Return the [x, y] coordinate for the center point of the cell that contains the specified text.  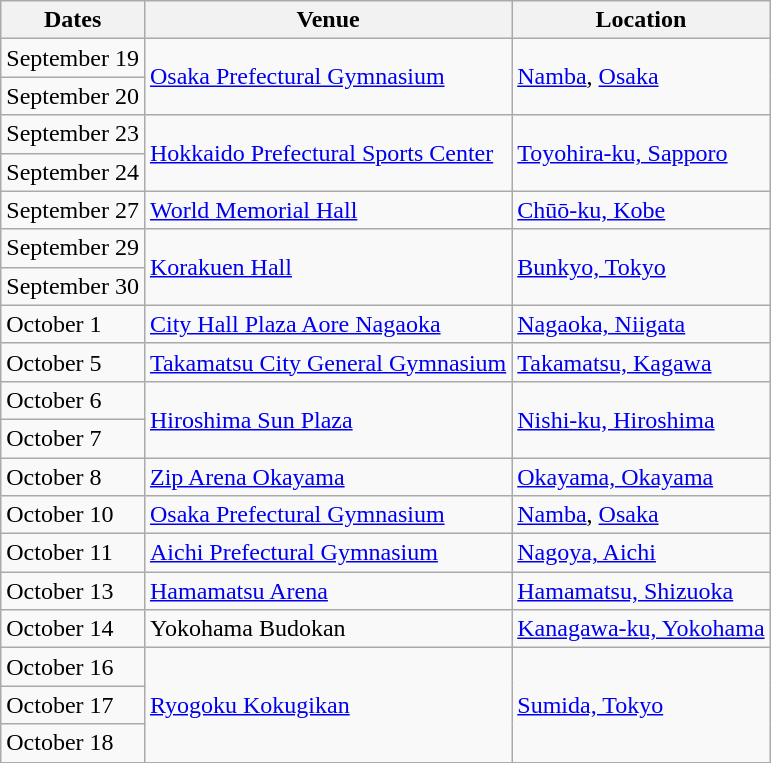
October 16 [73, 667]
October 5 [73, 362]
September 24 [73, 172]
October 17 [73, 705]
World Memorial Hall [328, 210]
Sumida, Tokyo [641, 705]
Chūō-ku, Kobe [641, 210]
Hokkaido Prefectural Sports Center [328, 153]
September 23 [73, 134]
Location [641, 20]
Takamatsu City General Gymnasium [328, 362]
September 30 [73, 286]
October 18 [73, 743]
Aichi Prefectural Gymnasium [328, 553]
October 7 [73, 438]
Venue [328, 20]
Hamamatsu, Shizuoka [641, 591]
Okayama, Okayama [641, 477]
October 10 [73, 515]
September 29 [73, 248]
Nishi-ku, Hiroshima [641, 419]
October 11 [73, 553]
October 13 [73, 591]
Nagaoka, Niigata [641, 324]
October 14 [73, 629]
Takamatsu, Kagawa [641, 362]
Nagoya, Aichi [641, 553]
October 8 [73, 477]
Ryogoku Kokugikan [328, 705]
October 1 [73, 324]
City Hall Plaza Aore Nagaoka [328, 324]
Hiroshima Sun Plaza [328, 419]
September 19 [73, 58]
Toyohira-ku, Sapporo [641, 153]
Hamamatsu Arena [328, 591]
September 20 [73, 96]
Bunkyo, Tokyo [641, 267]
Kanagawa-ku, Yokohama [641, 629]
Zip Arena Okayama [328, 477]
Yokohama Budokan [328, 629]
September 27 [73, 210]
Dates [73, 20]
Korakuen Hall [328, 267]
October 6 [73, 400]
